Identify which cell holds the provided text, then report its [X, Y] central coordinate. 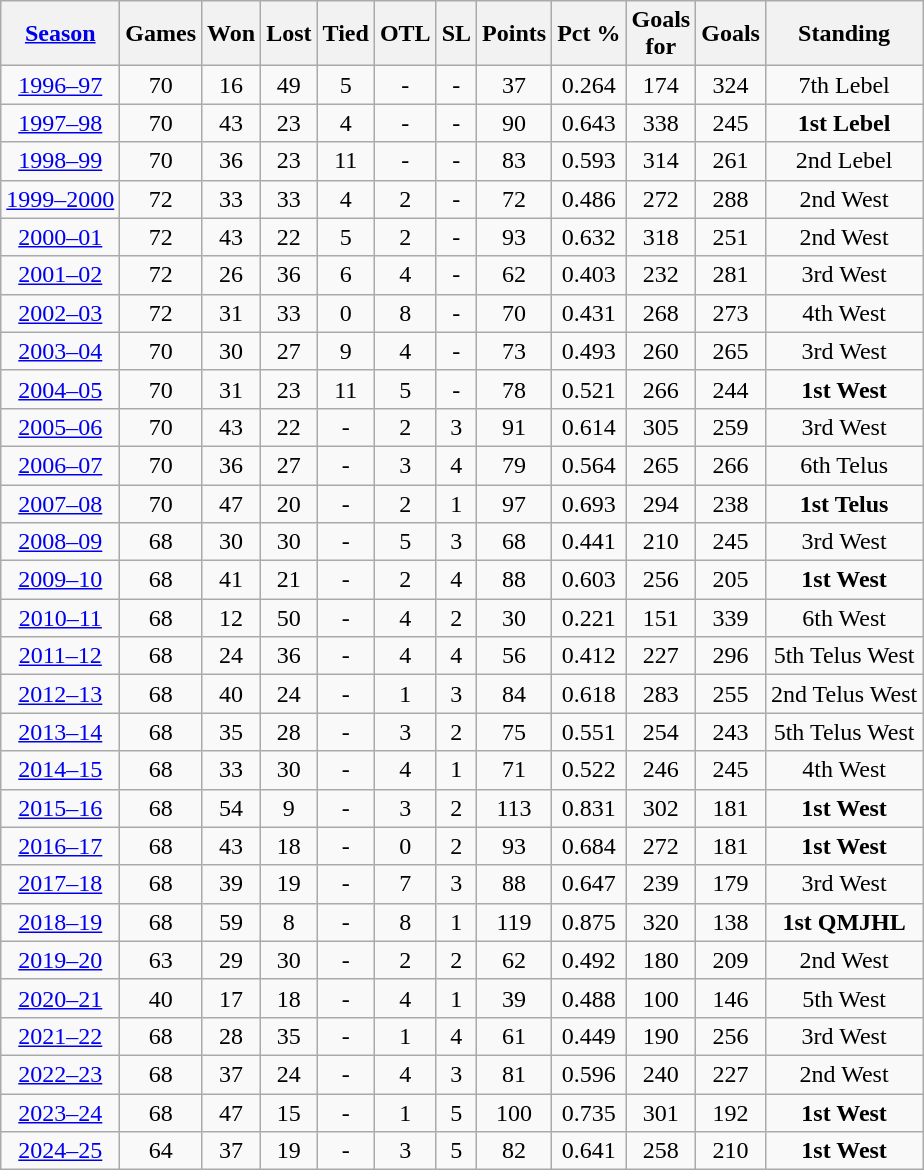
324 [731, 85]
0.551 [589, 732]
232 [661, 275]
1998–99 [60, 161]
Goals [731, 34]
2021–22 [60, 1036]
0.264 [589, 85]
318 [661, 237]
1st QMJHL [844, 922]
268 [661, 313]
1st Telus [844, 503]
0.492 [589, 960]
0.603 [589, 580]
71 [514, 770]
2017–18 [60, 884]
97 [514, 503]
7th Lebel [844, 85]
82 [514, 1151]
251 [731, 237]
16 [232, 85]
Pct % [589, 34]
2nd Lebel [844, 161]
1999–2000 [60, 199]
2001–02 [60, 275]
29 [232, 960]
0.643 [589, 123]
302 [661, 808]
0.735 [589, 1113]
205 [731, 580]
2016–17 [60, 846]
273 [731, 313]
1997–98 [60, 123]
61 [514, 1036]
2023–24 [60, 1113]
83 [514, 161]
0.647 [589, 884]
2003–04 [60, 351]
243 [731, 732]
54 [232, 808]
0.684 [589, 846]
281 [731, 275]
314 [661, 161]
17 [232, 998]
174 [661, 85]
192 [731, 1113]
Lost [289, 34]
2007–08 [60, 503]
2024–25 [60, 1151]
2019–20 [60, 960]
Points [514, 34]
338 [661, 123]
0.593 [589, 161]
2020–21 [60, 998]
113 [514, 808]
Won [232, 34]
2005–06 [60, 427]
180 [661, 960]
SL [456, 34]
64 [161, 1151]
294 [661, 503]
1st Lebel [844, 123]
301 [661, 1113]
0.618 [589, 694]
6th West [844, 618]
50 [289, 618]
2018–19 [60, 922]
2004–05 [60, 389]
244 [731, 389]
5th West [844, 998]
Goalsfor [661, 34]
2015–16 [60, 808]
0.441 [589, 542]
6th Telus [844, 465]
Games [161, 34]
0.221 [589, 618]
2022–23 [60, 1074]
0.522 [589, 770]
151 [661, 618]
254 [661, 732]
20 [289, 503]
7 [405, 884]
2nd Telus West [844, 694]
81 [514, 1074]
41 [232, 580]
240 [661, 1074]
2002–03 [60, 313]
0.641 [589, 1151]
59 [232, 922]
261 [731, 161]
305 [661, 427]
63 [161, 960]
339 [731, 618]
2008–09 [60, 542]
0.493 [589, 351]
0.521 [589, 389]
239 [661, 884]
0.412 [589, 656]
2009–10 [60, 580]
Season [60, 34]
2010–11 [60, 618]
0.403 [589, 275]
2012–13 [60, 694]
0.488 [589, 998]
138 [731, 922]
2006–07 [60, 465]
84 [514, 694]
90 [514, 123]
12 [232, 618]
75 [514, 732]
258 [661, 1151]
288 [731, 199]
246 [661, 770]
OTL [405, 34]
0.486 [589, 199]
209 [731, 960]
0.564 [589, 465]
255 [731, 694]
2000–01 [60, 237]
0.431 [589, 313]
15 [289, 1113]
238 [731, 503]
146 [731, 998]
0.632 [589, 237]
0.693 [589, 503]
260 [661, 351]
49 [289, 85]
0.596 [589, 1074]
320 [661, 922]
Standing [844, 34]
91 [514, 427]
2014–15 [60, 770]
1996–97 [60, 85]
0.449 [589, 1036]
0.614 [589, 427]
119 [514, 922]
21 [289, 580]
78 [514, 389]
0.831 [589, 808]
296 [731, 656]
56 [514, 656]
0.875 [589, 922]
Tied [346, 34]
179 [731, 884]
259 [731, 427]
73 [514, 351]
283 [661, 694]
26 [232, 275]
79 [514, 465]
2013–14 [60, 732]
2011–12 [60, 656]
190 [661, 1036]
6 [346, 275]
